Output the [x, y] coordinate of the center of the cell containing the given text.  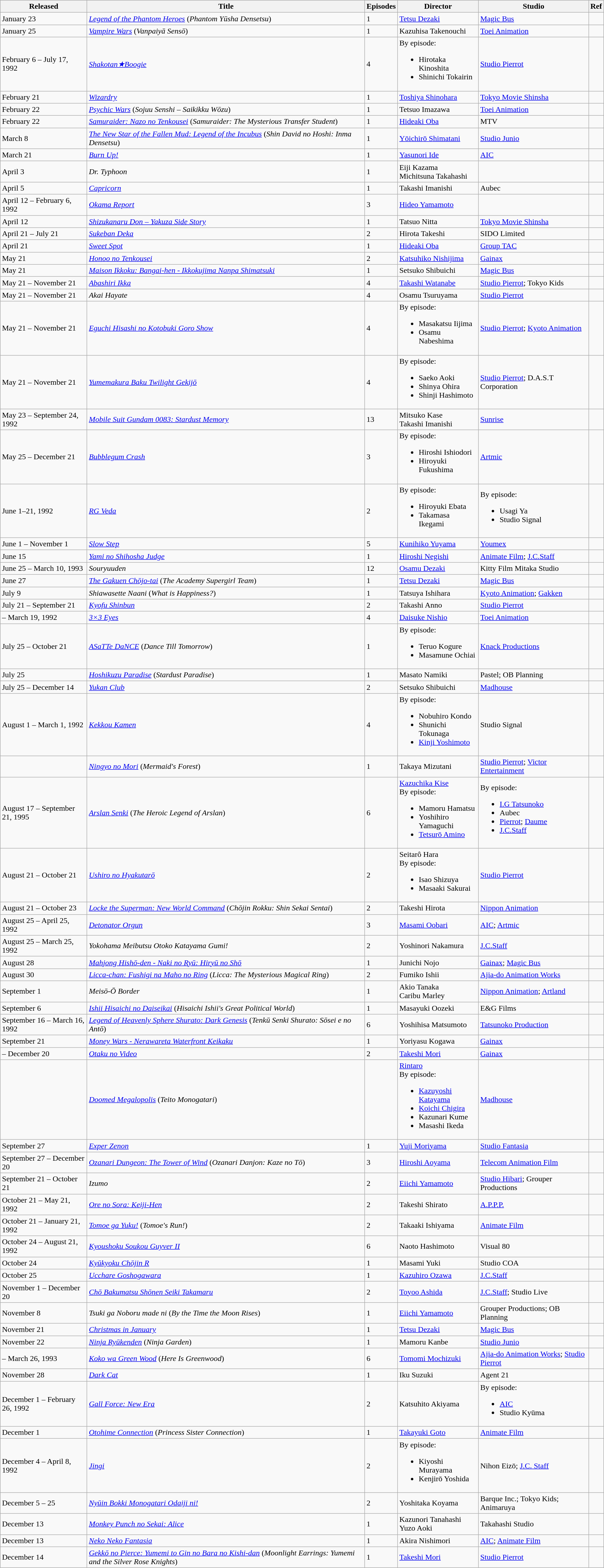
Shakotan★Boogie [226, 64]
Grouper Productions; OB Planning [534, 1313]
Takashi Watanabe [438, 283]
Yoshihisa Matsumoto [438, 1025]
Gekkō no Pierce: Yumemi to Gin no Bara no Kishi-dan (Moonlight Earrings: Yumemi and the Silver Rose Knights) [226, 1557]
13 [381, 419]
12 [381, 568]
Eiji KazamaMichitsuna Takahashi [438, 172]
Toyoo Ashida [438, 1292]
Nippon Animation; Artland [534, 991]
Eguchi Hisashi no Kotobuki Goro Show [226, 328]
Koko wa Green Wood (Here Is Greenwood) [226, 1358]
Monkey Punch no Sekai: Alice [226, 1524]
Episodes [381, 6]
August 21 – October 21 [44, 875]
Neko Neko Fantasia [226, 1541]
3×3 Eyes [226, 618]
Studio Pierrot; D.A.S.T Corporation [534, 382]
The New Star of the Fallen Mud: Legend of the Incubus (Shin David no Hoshi: Inma Densetsu) [226, 138]
Knack Productions [534, 646]
Burn Up! [226, 155]
Hiroshi Negishi [438, 556]
Studio Pierrot; Victor Entertainment [534, 766]
Takashi Imanishi [438, 188]
Hiroshi Aoyama [438, 1162]
Mitsuko Kase Takashi Imanishi [438, 419]
November 22 [44, 1342]
Pastel; OB Planning [534, 675]
By episode:Hirotaka Kinoshita Shinichi Tokairin [438, 64]
September 6 [44, 1008]
July 9 [44, 593]
Telecom Animation Film [534, 1162]
By episode:Nobuhiro Kondo Shunichi Tokunaga Kinji Yoshimoto [438, 725]
Mamoru Kanbe [438, 1342]
Tetsuo Imazawa [438, 109]
Akio Tanaka Caribu Marley [438, 991]
Yoshitaka Koyama [438, 1503]
Ajia-do Animation Works; Studio Pierrot [534, 1358]
February 21 [44, 97]
Christmas in January [226, 1329]
Sunrise [534, 419]
December 14 [44, 1557]
Animate Film; J.C.Staff [534, 556]
Ningyo no Mori (Mermaid's Forest) [226, 766]
October 21 – January 21, 1992 [44, 1226]
A.P.P.P. [534, 1204]
Kazuhiro Ozawa [438, 1275]
April 21 – July 21 [44, 234]
August 21 – October 23 [44, 908]
Okama Report [226, 204]
Group TAC [534, 246]
Masayuki Oozeki [438, 1008]
– March 26, 1993 [44, 1358]
Osamu Dezaki [438, 568]
June 1–21, 1992 [44, 511]
August 1 – March 1, 1992 [44, 725]
Seitarô HaraBy episode:Isao Shizuya Masaaki Sakurai [438, 875]
Honoo no Tenkousei [226, 258]
ASaTTe DaNCE (Dance Till Tomorrow) [226, 646]
Artmic [534, 457]
August 28 [44, 962]
Kitty Film Mitaka Studio [534, 568]
Shizukanaru Don – Yakuza Side Story [226, 222]
December 1 – February 26, 1992 [44, 1404]
Kyofu Shinbun [226, 605]
By episode:Hiroyuki Ebata Takamasa Ikegami [438, 511]
Takaaki Ishiyama [438, 1226]
Ucchare Goshogawara [226, 1275]
Yami no Shihosha Judge [226, 556]
Kyoto Animation; Gakken [534, 593]
Ore no Sora: Keiji-Hen [226, 1204]
Psychic Wars (Sojuu Senshi – Saikikku Wōzu) [226, 109]
January 23 [44, 19]
April 12 [44, 222]
Tomoe ga Yuku! (Tomoe's Run!) [226, 1226]
Takayuki Goto [438, 1433]
Tatsunoko Production [534, 1025]
October 24 – August 21, 1992 [44, 1246]
Yasunori Ide [438, 155]
Takeshi Hirota [438, 908]
October 24 [44, 1263]
July 21 – September 21 [44, 605]
Yukan Club [226, 687]
Masami Yuki [438, 1263]
July 25 – December 14 [44, 687]
Released [44, 6]
February 6 – July 17, 1992 [44, 64]
Ref [596, 6]
AIC; Animate Film [534, 1541]
Ozanari Dungeon: The Tower of Wind (Ozanari Danjon: Kaze no Tō) [226, 1162]
July 25 – October 21 [44, 646]
December 4 – April 8, 1992 [44, 1465]
Abashiri Ikka [226, 283]
Kyūkyoku Chōjin R [226, 1263]
Takaya Mizutani [438, 766]
5 [381, 544]
Locke the Superman: New World Command (Chōjin Rokku: Shin Sekai Sentai) [226, 908]
E&G Films [534, 1008]
Studio Pierrot; Tokyo Kids [534, 283]
Shiawasette Naani (What is Happiness?) [226, 593]
Aubec [534, 188]
AIC [534, 155]
Toshiya Shinohara [438, 97]
June 15 [44, 556]
January 25 [44, 31]
Legend of the Phantom Heroes (Phantom Yūsha Densetsu) [226, 19]
Fumiko Ishii [438, 975]
Agent 21 [534, 1375]
Nyūin Bokki Monogatari Odaiji ni! [226, 1503]
By episode:Masakatsu Iijima Osamu Nabeshima [438, 328]
Gainax; Magic Bus [534, 962]
Arslan Senki (The Heroic Legend of Arslan) [226, 813]
Studio Signal [534, 725]
Studio Pierrot; Kyoto Animation [534, 328]
Kekkou Kamen [226, 725]
Katsuhiko Nishijima [438, 258]
Sukeban Deka [226, 234]
Izumo [226, 1184]
SIDO Limited [534, 234]
Slow Step [226, 544]
December 5 – 25 [44, 1503]
May 23 – September 24, 1992 [44, 419]
Hoshikuzu Paradise (Stardust Paradise) [226, 675]
By episode:I.G Tatsunoko Aubec Pierrot; Daume J.C.Staff [534, 813]
September 21 [44, 1041]
Ajia-do Animation Works [534, 975]
Barque Inc.; Tokyo Kids; Animaruya [534, 1503]
Mahjong Hishō-den - Naki no Ryū: Hiryū no Shō [226, 962]
Money Wars - Nerawareta Waterfront Keikaku [226, 1041]
Takashi Anno [438, 605]
Capricorn [226, 188]
September 16 – March 16, 1992 [44, 1025]
By episode:Hiroshi Ishiodori Hiroyuki Fukushima [438, 457]
Yōichirō Shimatani [438, 138]
September 27 – December 20 [44, 1162]
The Gakuen Chōjo-tai (The Academy Supergirl Team) [226, 581]
April 21 [44, 246]
Meisō-Ō Border [226, 991]
Yoriyasu Kogawa [438, 1041]
Takeshi Shirato [438, 1204]
Title [226, 6]
Chō Bakumatsu Shōnen Seiki Takamaru [226, 1292]
Licca-chan: Fushigi na Maho no Ring (Licca: The Mysterious Magical Ring) [226, 975]
Ninja Ryūkenden (Ninja Garden) [226, 1342]
August 30 [44, 975]
March 21 [44, 155]
MTV [534, 122]
Hideo Yamamoto [438, 204]
Sweet Spot [226, 246]
Yumemakura Baku Twilight Gekijō [226, 382]
Maison Ikkoku: Bangai-hen - Ikkokujima Nanpa Shimatsuki [226, 271]
Osamu Tsuruyama [438, 295]
Iku Suzuki [438, 1375]
Junichi Nojo [438, 962]
October 25 [44, 1275]
Kyoushoku Soukou Guyver II [226, 1246]
Studio Hibari; Grouper Productions [534, 1184]
RG Veda [226, 511]
Dark Cat [226, 1375]
November 28 [44, 1375]
April 3 [44, 172]
Studio [534, 6]
Tsuki ga Noboru made ni (By the Time the Moon Rises) [226, 1313]
November 1 – December 20 [44, 1292]
Mobile Suit Gundam 0083: Stardust Memory [226, 419]
Gall Force: New Era [226, 1404]
By episode:AIC Studio Kyūma [534, 1404]
Tatsuya Ishihara [438, 593]
September 27 [44, 1146]
Detonator Orgun [226, 925]
September 1 [44, 991]
October 21 – May 21, 1992 [44, 1204]
Vampire Wars (Vanpaiyā Sensō) [226, 31]
Wizardry [226, 97]
Nihon Eizō; J.C. Staff [534, 1465]
Youmex [534, 544]
November 8 [44, 1313]
Exper Zenon [226, 1146]
Rintaro By episode:Kazuyoshi Katayama Koichi Chigira Kazunari Kume Masashi Ikeda [438, 1100]
Doomed Megalopolis (Teito Monogatari) [226, 1100]
Jingi [226, 1465]
November 21 [44, 1329]
Yuji Moriyama [438, 1146]
Otohime Connection (Princess Sister Connection) [226, 1433]
Studio COA [534, 1263]
By episode:Kiyoshi Murayama Kenjirō Yoshida [438, 1465]
Samuraider: Nazo no Tenkousei (Samuraider: The Mysterious Transfer Student) [226, 122]
Nippon Animation [534, 908]
Masami Oobari [438, 925]
April 5 [44, 188]
Souryuuden [226, 568]
Legend of Heavenly Sphere Shurato: Dark Genesis (Tenkū Senki Shurato: Sōsei e no Antō) [226, 1025]
Daisuke Nishio [438, 618]
Katsuhito Akiyama [438, 1404]
December 1 [44, 1433]
– December 20 [44, 1054]
Director [438, 6]
Akira Nishimori [438, 1541]
March 8 [44, 138]
August 25 – April 25, 1992 [44, 925]
Studio Fantasia [534, 1146]
Kazunori TanahashiYuzo Aoki [438, 1524]
J.C.Staff; Studio Live [534, 1292]
Kazuchika Kise By episode:Mamoru Hamatsu Yoshihiro Yamaguchi Tetsurō Amino [438, 813]
Kazuhisa Takenouchi [438, 31]
September 21 – October 21 [44, 1184]
August 17 – September 21, 1995 [44, 813]
By episode:Teruo Kogure Masamune Ochiai [438, 646]
Otaku no Video [226, 1054]
Ishii Hisaichi no Daiseikai (Hisaichi Ishii's Great Political World) [226, 1008]
June 25 – March 10, 1993 [44, 568]
Hirota Takeshi [438, 234]
Akai Hayate [226, 295]
Tomomi Mochizuki [438, 1358]
Visual 80 [534, 1246]
July 25 [44, 675]
Masato Namiki [438, 675]
May 25 – December 21 [44, 457]
June 27 [44, 581]
April 12 – February 6, 1992 [44, 204]
Tatsuo Nitta [438, 222]
Yoshinori Nakamura [438, 946]
August 25 – March 25, 1992 [44, 946]
Bubblegum Crash [226, 457]
June 1 – November 1 [44, 544]
Kunihiko Yuyama [438, 544]
By episode:Usagi Ya Studio Signal [534, 511]
Takahashi Studio [534, 1524]
By episode:Saeko Aoki Shinya Ohira Shinji Hashimoto [438, 382]
Naoto Hashimoto [438, 1246]
Ushiro no Hyakutarō [226, 875]
Yokohama Meibutsu Otoko Katayama Gumi! [226, 946]
AIC; Artmic [534, 925]
– March 19, 1992 [44, 618]
Dr. Typhoon [226, 172]
